Identify which cell holds the provided text, then report its [x, y] central coordinate. 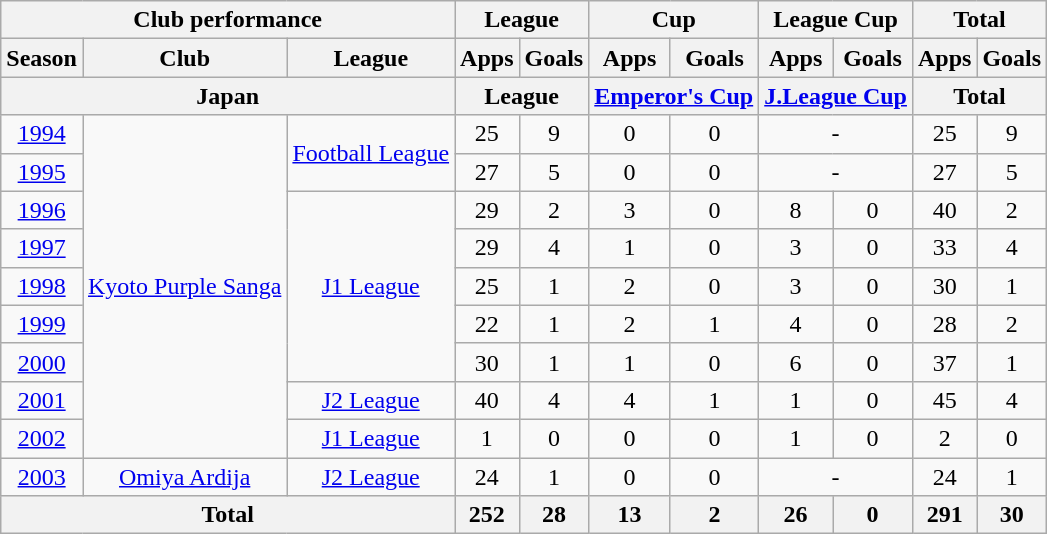
1997 [42, 248]
League Cup [836, 20]
2000 [42, 362]
37 [944, 362]
1998 [42, 286]
8 [796, 210]
Emperor's Cup [674, 96]
26 [796, 515]
Football League [371, 153]
Omiya Ardija [184, 477]
45 [944, 400]
Season [42, 58]
Club performance [228, 20]
1995 [42, 172]
1994 [42, 134]
252 [487, 515]
22 [487, 324]
2002 [42, 438]
J.League Cup [836, 96]
Cup [674, 20]
6 [796, 362]
Club [184, 58]
33 [944, 248]
Japan [228, 96]
1996 [42, 210]
291 [944, 515]
Kyoto Purple Sanga [184, 286]
2001 [42, 400]
13 [630, 515]
1999 [42, 324]
2003 [42, 477]
